Return [x, y] of the center of cell containing provided text 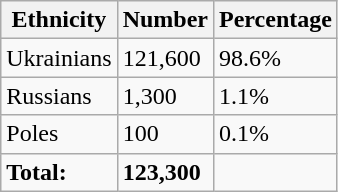
123,300 [165, 172]
Ethnicity [59, 20]
Ukrainians [59, 58]
98.6% [276, 58]
1.1% [276, 96]
100 [165, 134]
Number [165, 20]
Russians [59, 96]
0.1% [276, 134]
Poles [59, 134]
121,600 [165, 58]
Total: [59, 172]
1,300 [165, 96]
Percentage [276, 20]
